Detect which cell encompasses the target text, then output its [X, Y] center coordinate. 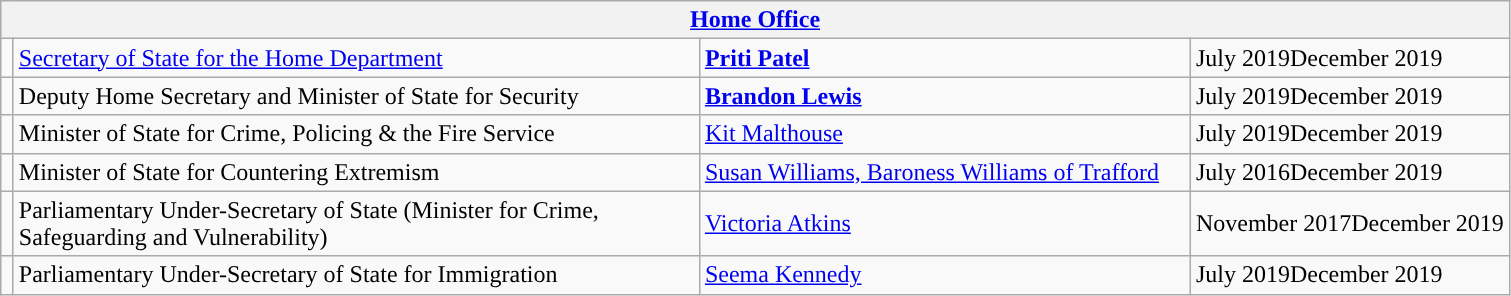
Minister of State for Crime, Policing & the Fire Service [356, 134]
Minister of State for Countering Extremism [356, 172]
November 2017December 2019 [1350, 224]
Secretary of State for the Home Department [356, 58]
Seema Kennedy [944, 275]
Parliamentary Under-Secretary of State for Immigration [356, 275]
Parliamentary Under-Secretary of State (Minister for Crime, Safeguarding and Vulnerability) [356, 224]
Kit Malthouse [944, 134]
Home Office [756, 20]
July 2016December 2019 [1350, 172]
Priti Patel [944, 58]
Deputy Home Secretary and Minister of State for Security [356, 96]
Brandon Lewis [944, 96]
Victoria Atkins [944, 224]
Susan Williams, Baroness Williams of Trafford [944, 172]
